From the cell containing the given text, extract its center point as [X, Y] coordinate. 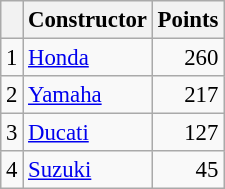
Ducati [88, 133]
260 [188, 58]
4 [12, 170]
Suzuki [88, 170]
2 [12, 95]
217 [188, 95]
Yamaha [88, 95]
127 [188, 133]
Points [188, 20]
45 [188, 170]
Honda [88, 58]
Constructor [88, 20]
1 [12, 58]
3 [12, 133]
